Output the [x, y] coordinate of the center of the cell containing the given text.  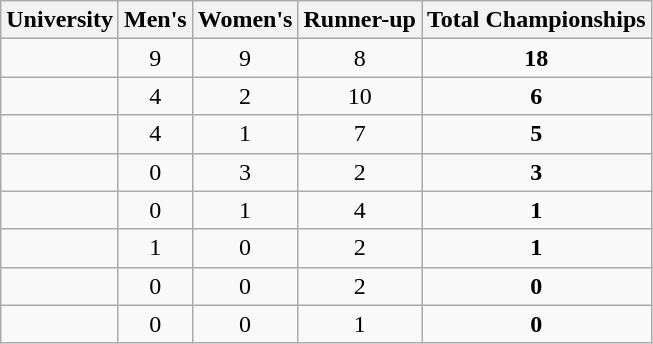
10 [360, 96]
7 [360, 134]
6 [537, 96]
8 [360, 58]
Runner-up [360, 20]
18 [537, 58]
Women's [245, 20]
5 [537, 134]
University [60, 20]
Men's [155, 20]
Total Championships [537, 20]
